Detect which cell encompasses the target text, then output its [X, Y] center coordinate. 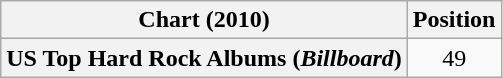
Position [454, 20]
US Top Hard Rock Albums (Billboard) [204, 58]
49 [454, 58]
Chart (2010) [204, 20]
